Return (x, y) of the center of cell containing provided text 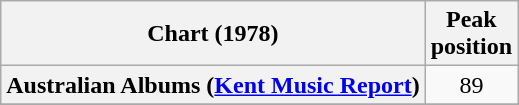
89 (471, 85)
Chart (1978) (213, 34)
Peakposition (471, 34)
Australian Albums (Kent Music Report) (213, 85)
